For the text-containing cell, return its midpoint in (x, y) coordinate format. 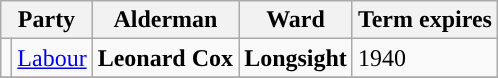
Ward (296, 20)
Term expires (424, 20)
Party (46, 20)
1940 (424, 58)
Longsight (296, 58)
Leonard Cox (165, 58)
Labour (52, 58)
Alderman (165, 20)
